Find where the given text appears and provide that cell's center as (x, y) coordinate. 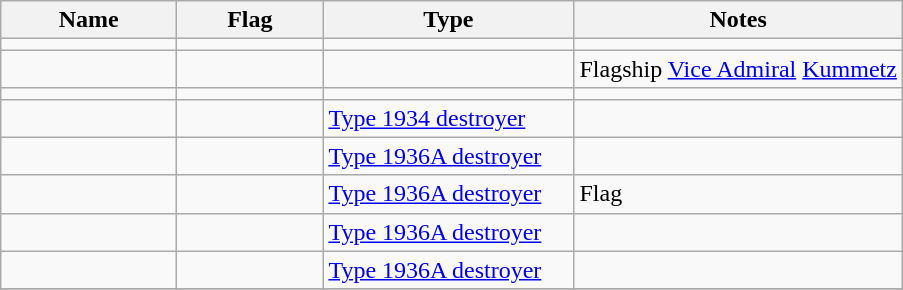
Flagship Vice Admiral Kummetz (738, 69)
Type 1934 destroyer (448, 118)
Notes (738, 20)
Type (448, 20)
Name (89, 20)
